From the cell containing the given text, extract its center point as [x, y] coordinate. 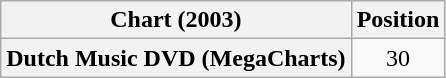
Position [398, 20]
Dutch Music DVD (MegaCharts) [176, 58]
30 [398, 58]
Chart (2003) [176, 20]
